Output the (x, y) coordinate of the center of the cell containing the given text.  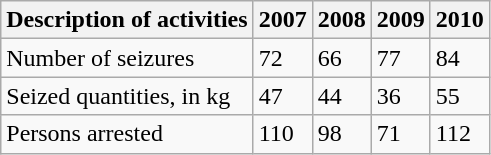
112 (460, 134)
47 (282, 96)
Number of seizures (127, 58)
84 (460, 58)
98 (342, 134)
Persons arrested (127, 134)
2010 (460, 20)
55 (460, 96)
Description of activities (127, 20)
2008 (342, 20)
44 (342, 96)
36 (400, 96)
110 (282, 134)
Seized quantities, in kg (127, 96)
77 (400, 58)
72 (282, 58)
2009 (400, 20)
66 (342, 58)
71 (400, 134)
2007 (282, 20)
